Search for the cell housing the specified text and yield its [x, y] center coordinate. 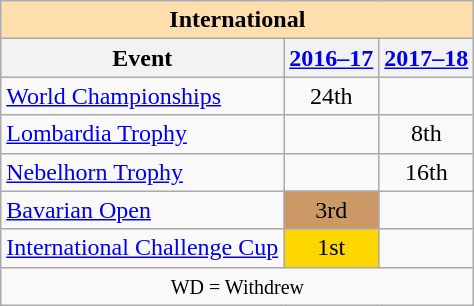
3rd [332, 210]
International [238, 20]
Bavarian Open [142, 210]
International Challenge Cup [142, 248]
World Championships [142, 96]
16th [426, 172]
Nebelhorn Trophy [142, 172]
Lombardia Trophy [142, 134]
2016–17 [332, 58]
Event [142, 58]
24th [332, 96]
2017–18 [426, 58]
1st [332, 248]
8th [426, 134]
WD = Withdrew [238, 286]
